Pinpoint the cell where the given text exists, returning its (x, y) midpoint coordinate. 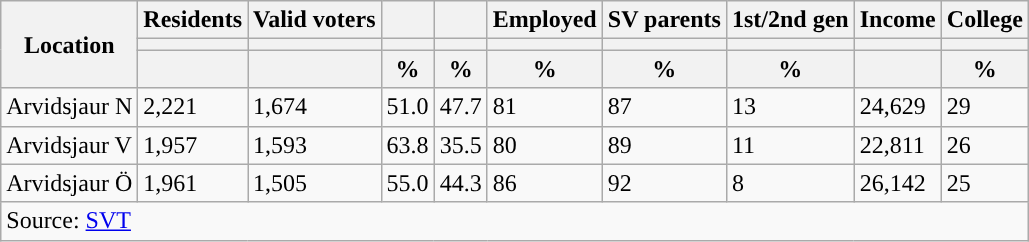
1,961 (193, 183)
81 (544, 107)
1,505 (315, 183)
8 (790, 183)
29 (984, 107)
1,674 (315, 107)
26,142 (898, 183)
22,811 (898, 145)
24,629 (898, 107)
2,221 (193, 107)
Arvidsjaur Ö (70, 183)
Valid voters (315, 20)
College (984, 20)
44.3 (460, 183)
11 (790, 145)
Arvidsjaur N (70, 107)
13 (790, 107)
55.0 (408, 183)
1,593 (315, 145)
SV parents (664, 20)
63.8 (408, 145)
25 (984, 183)
1st/2nd gen (790, 20)
80 (544, 145)
Employed (544, 20)
Residents (193, 20)
89 (664, 145)
51.0 (408, 107)
92 (664, 183)
Arvidsjaur V (70, 145)
87 (664, 107)
Income (898, 20)
1,957 (193, 145)
47.7 (460, 107)
Location (70, 44)
86 (544, 183)
26 (984, 145)
Source: SVT (515, 221)
35.5 (460, 145)
